Return the (X, Y) coordinate for the center point of the cell that contains the specified text.  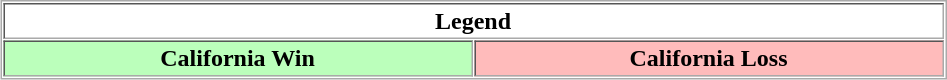
Legend (473, 21)
California Loss (709, 58)
California Win (238, 58)
